Locate the cell with the specified text and output its (X, Y) center coordinate. 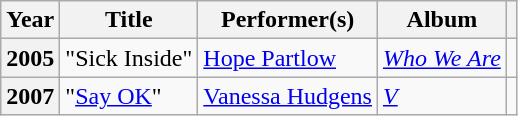
"Say OK" (129, 96)
V (442, 96)
Hope Partlow (288, 58)
Vanessa Hudgens (288, 96)
Title (129, 20)
2005 (30, 58)
Year (30, 20)
2007 (30, 96)
Who We Are (442, 58)
Album (442, 20)
Performer(s) (288, 20)
"Sick Inside" (129, 58)
